Return the [x, y] coordinate for the center point of the cell that contains the specified text.  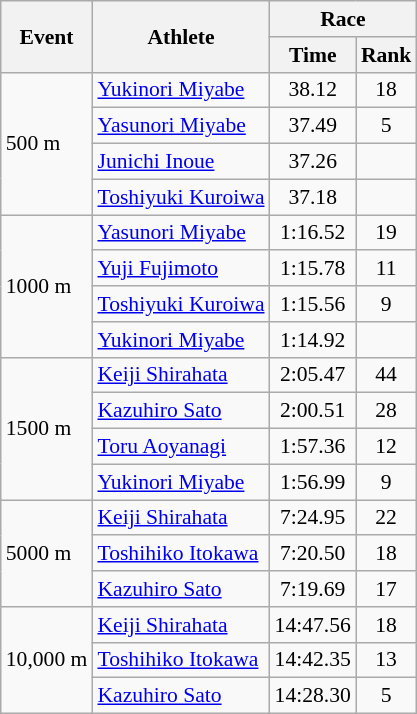
Race [344, 19]
Yuji Fujimoto [180, 269]
500 m [47, 143]
19 [386, 233]
38.12 [313, 90]
Rank [386, 55]
22 [386, 518]
44 [386, 375]
Time [313, 55]
5000 m [47, 554]
37.18 [313, 197]
Toru Aoyanagi [180, 447]
13 [386, 660]
14:47.56 [313, 625]
1500 m [47, 428]
7:24.95 [313, 518]
Junichi Inoue [180, 162]
1:56.99 [313, 482]
2:05.47 [313, 375]
Athlete [180, 36]
28 [386, 411]
7:20.50 [313, 554]
37.49 [313, 126]
14:42.35 [313, 660]
1:15.78 [313, 269]
1:16.52 [313, 233]
14:28.30 [313, 696]
Event [47, 36]
10,000 m [47, 660]
7:19.69 [313, 589]
2:00.51 [313, 411]
12 [386, 447]
11 [386, 269]
1:14.92 [313, 340]
1:57.36 [313, 447]
17 [386, 589]
37.26 [313, 162]
1000 m [47, 286]
1:15.56 [313, 304]
